Provide the (x, y) coordinate of the cell's center where the given text is located.  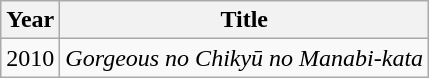
2010 (30, 58)
Year (30, 20)
Gorgeous no Chikyū no Manabi-kata (244, 58)
Title (244, 20)
